Capture the cell that displays the provided text and extract its (x, y) central coordinate. 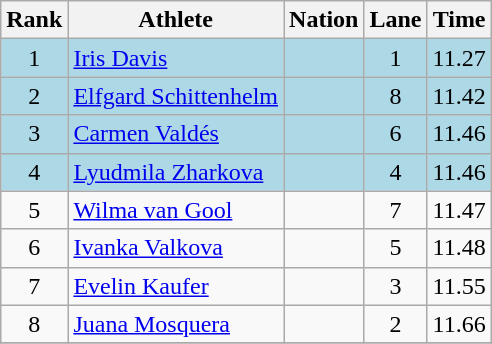
11.47 (459, 210)
11.48 (459, 248)
11.42 (459, 96)
Nation (324, 20)
Time (459, 20)
Wilma van Gool (176, 210)
Rank (34, 20)
11.27 (459, 58)
Carmen Valdés (176, 134)
Evelin Kaufer (176, 286)
Lyudmila Zharkova (176, 172)
Ivanka Valkova (176, 248)
Elfgard Schittenhelm (176, 96)
Athlete (176, 20)
11.55 (459, 286)
Juana Mosquera (176, 324)
11.66 (459, 324)
Lane (396, 20)
Iris Davis (176, 58)
